Extract the [X, Y] coordinate from the center of the cell holding the provided text.  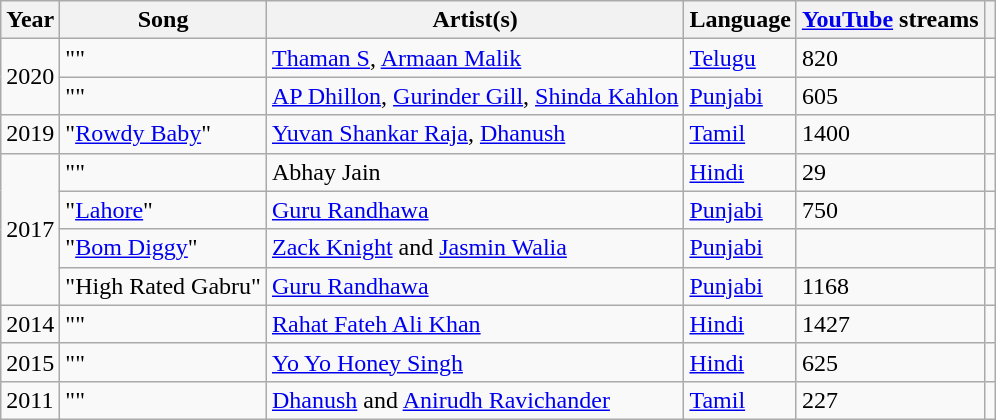
Abhay Jain [474, 172]
Dhanush and Anirudh Ravichander [474, 400]
820 [890, 58]
2017 [30, 229]
"Bom Diggy" [164, 248]
Thaman S, Armaan Malik [474, 58]
Song [164, 20]
2011 [30, 400]
2015 [30, 362]
Telugu [740, 58]
1400 [890, 134]
750 [890, 210]
YouTube streams [890, 20]
2020 [30, 77]
Yo Yo Honey Singh [474, 362]
2019 [30, 134]
1168 [890, 286]
1427 [890, 324]
29 [890, 172]
Yuvan Shankar Raja, Dhanush [474, 134]
AP Dhillon, Gurinder Gill, Shinda Kahlon [474, 96]
Rahat Fateh Ali Khan [474, 324]
Artist(s) [474, 20]
Year [30, 20]
"High Rated Gabru" [164, 286]
Language [740, 20]
227 [890, 400]
Zack Knight and Jasmin Walia [474, 248]
"Lahore" [164, 210]
2014 [30, 324]
625 [890, 362]
"Rowdy Baby" [164, 134]
605 [890, 96]
